For the text-containing cell, return its midpoint in (X, Y) coordinate format. 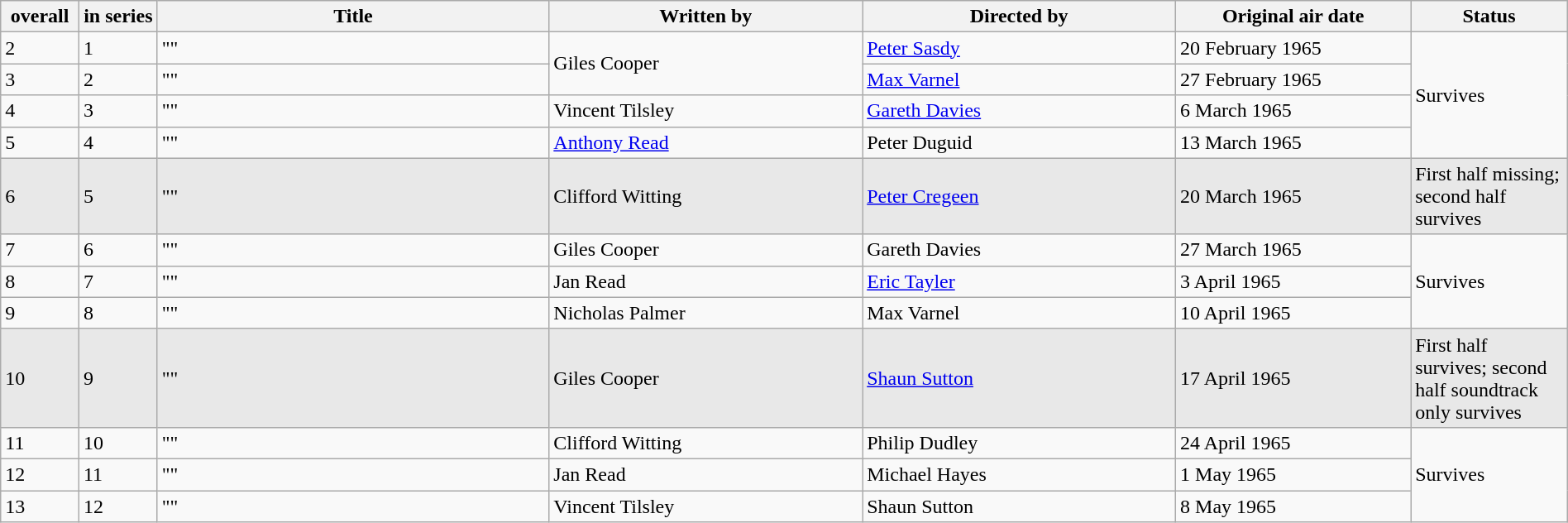
First half missing; second half survives (1489, 196)
3 April 1965 (1293, 281)
Title (353, 17)
Michael Hayes (1019, 474)
Directed by (1019, 17)
Eric Tayler (1019, 281)
13 (40, 506)
Nicholas Palmer (706, 313)
24 April 1965 (1293, 443)
6 March 1965 (1293, 111)
13 March 1965 (1293, 142)
Status (1489, 17)
20 March 1965 (1293, 196)
Original air date (1293, 17)
in series (117, 17)
Written by (706, 17)
27 February 1965 (1293, 79)
1 (117, 48)
1 May 1965 (1293, 474)
Anthony Read (706, 142)
10 April 1965 (1293, 313)
Peter Sasdy (1019, 48)
27 March 1965 (1293, 250)
First half survives; second half soundtrack only survives (1489, 377)
Peter Cregeen (1019, 196)
overall (40, 17)
Peter Duguid (1019, 142)
20 February 1965 (1293, 48)
Philip Dudley (1019, 443)
17 April 1965 (1293, 377)
8 May 1965 (1293, 506)
